Determine the (x, y) coordinate at the center of the cell enclosing the given text.  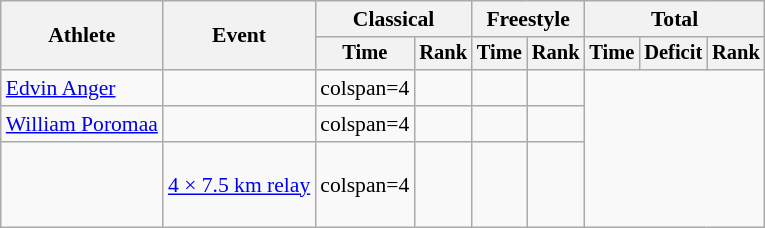
Edvin Anger (82, 88)
William Poromaa (82, 124)
Athlete (82, 36)
Event (239, 36)
Deficit (673, 54)
Freestyle (528, 19)
Classical (394, 19)
Total (674, 19)
